Output the [x, y] coordinate of the center of the cell containing the given text.  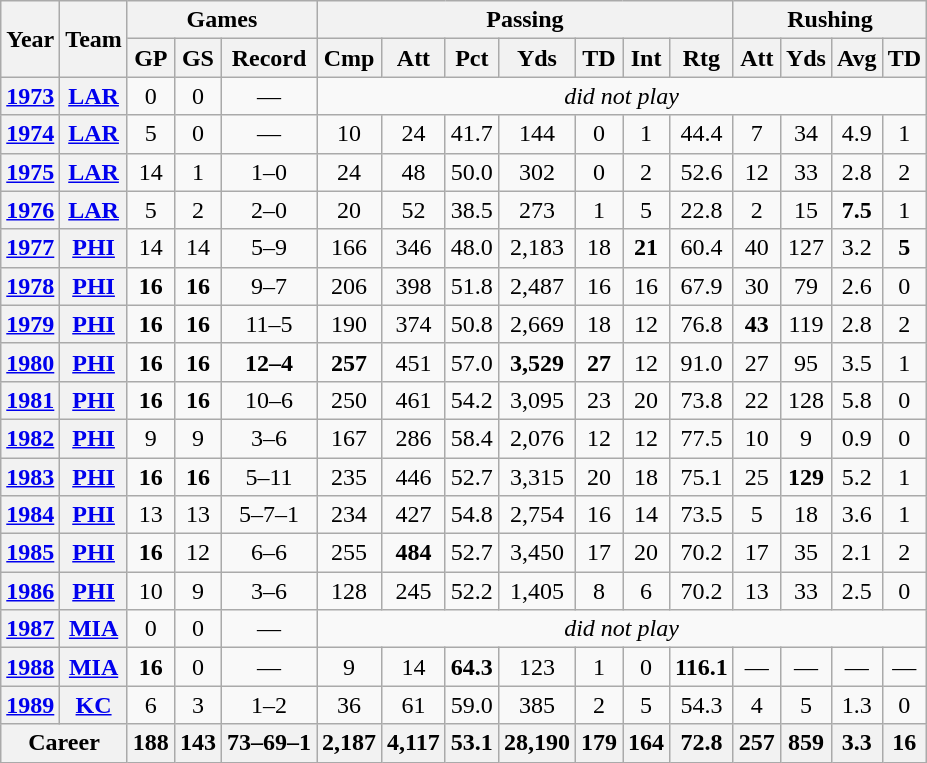
KC [94, 705]
7.5 [856, 210]
Avg [856, 58]
427 [414, 515]
1985 [30, 553]
10–6 [268, 400]
11–5 [268, 324]
144 [536, 134]
1–2 [268, 705]
129 [806, 477]
1979 [30, 324]
1983 [30, 477]
273 [536, 210]
Career [64, 743]
3,315 [536, 477]
73–69–1 [268, 743]
1976 [30, 210]
1978 [30, 286]
6–6 [268, 553]
50.8 [472, 324]
245 [414, 591]
1984 [30, 515]
235 [350, 477]
250 [350, 400]
302 [536, 172]
385 [536, 705]
167 [350, 438]
54.8 [472, 515]
446 [414, 477]
91.0 [702, 362]
60.4 [702, 248]
64.3 [472, 667]
Rushing [830, 20]
Cmp [350, 58]
Games [222, 20]
451 [414, 362]
9–7 [268, 286]
28,190 [536, 743]
116.1 [702, 667]
43 [756, 324]
143 [198, 743]
52 [414, 210]
206 [350, 286]
2.5 [856, 591]
Int [646, 58]
3,529 [536, 362]
286 [414, 438]
2,183 [536, 248]
34 [806, 134]
1977 [30, 248]
2.1 [856, 553]
346 [414, 248]
38.5 [472, 210]
GS [198, 58]
1986 [30, 591]
3 [198, 705]
22 [756, 400]
73.8 [702, 400]
1.3 [856, 705]
Year [30, 39]
40 [756, 248]
3.3 [856, 743]
15 [806, 210]
GP [150, 58]
72.8 [702, 743]
2,076 [536, 438]
54.2 [472, 400]
53.1 [472, 743]
1,405 [536, 591]
3,450 [536, 553]
95 [806, 362]
79 [806, 286]
127 [806, 248]
54.3 [702, 705]
Team [94, 39]
2–0 [268, 210]
119 [806, 324]
0.9 [856, 438]
1982 [30, 438]
61 [414, 705]
8 [598, 591]
179 [598, 743]
1989 [30, 705]
44.4 [702, 134]
73.5 [702, 515]
23 [598, 400]
Pct [472, 58]
1987 [30, 629]
190 [350, 324]
2.6 [856, 286]
3.6 [856, 515]
461 [414, 400]
5–11 [268, 477]
3.5 [856, 362]
1–0 [268, 172]
1988 [30, 667]
859 [806, 743]
30 [756, 286]
5.2 [856, 477]
4.9 [856, 134]
57.0 [472, 362]
5–7–1 [268, 515]
3.2 [856, 248]
2,487 [536, 286]
52.6 [702, 172]
5–9 [268, 248]
36 [350, 705]
77.5 [702, 438]
50.0 [472, 172]
1981 [30, 400]
Rtg [702, 58]
3,095 [536, 400]
76.8 [702, 324]
12–4 [268, 362]
374 [414, 324]
51.8 [472, 286]
188 [150, 743]
1973 [30, 96]
4,117 [414, 743]
52.2 [472, 591]
22.8 [702, 210]
Record [268, 58]
21 [646, 248]
Passing [526, 20]
2,669 [536, 324]
75.1 [702, 477]
48.0 [472, 248]
59.0 [472, 705]
7 [756, 134]
484 [414, 553]
2,754 [536, 515]
58.4 [472, 438]
234 [350, 515]
5.8 [856, 400]
25 [756, 477]
35 [806, 553]
4 [756, 705]
67.9 [702, 286]
255 [350, 553]
1975 [30, 172]
123 [536, 667]
166 [350, 248]
48 [414, 172]
164 [646, 743]
1974 [30, 134]
1980 [30, 362]
2,187 [350, 743]
398 [414, 286]
41.7 [472, 134]
